Identify which cell holds the provided text, then report its (x, y) central coordinate. 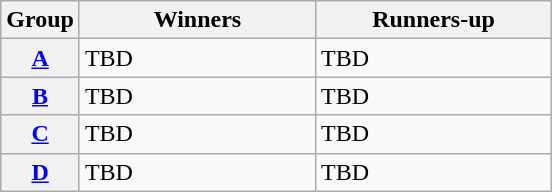
Group (40, 20)
A (40, 58)
Winners (197, 20)
C (40, 134)
Runners-up (433, 20)
D (40, 172)
B (40, 96)
